Find where the given text appears and provide that cell's center as (X, Y) coordinate. 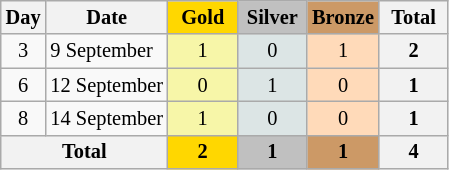
8 (24, 118)
Date (107, 17)
12 September (107, 85)
Gold (203, 17)
Bronze (343, 17)
9 September (107, 51)
3 (24, 51)
Silver (273, 17)
6 (24, 85)
Day (24, 17)
4 (414, 152)
14 September (107, 118)
